Return the (x, y) coordinate for the center point of the cell that contains the specified text.  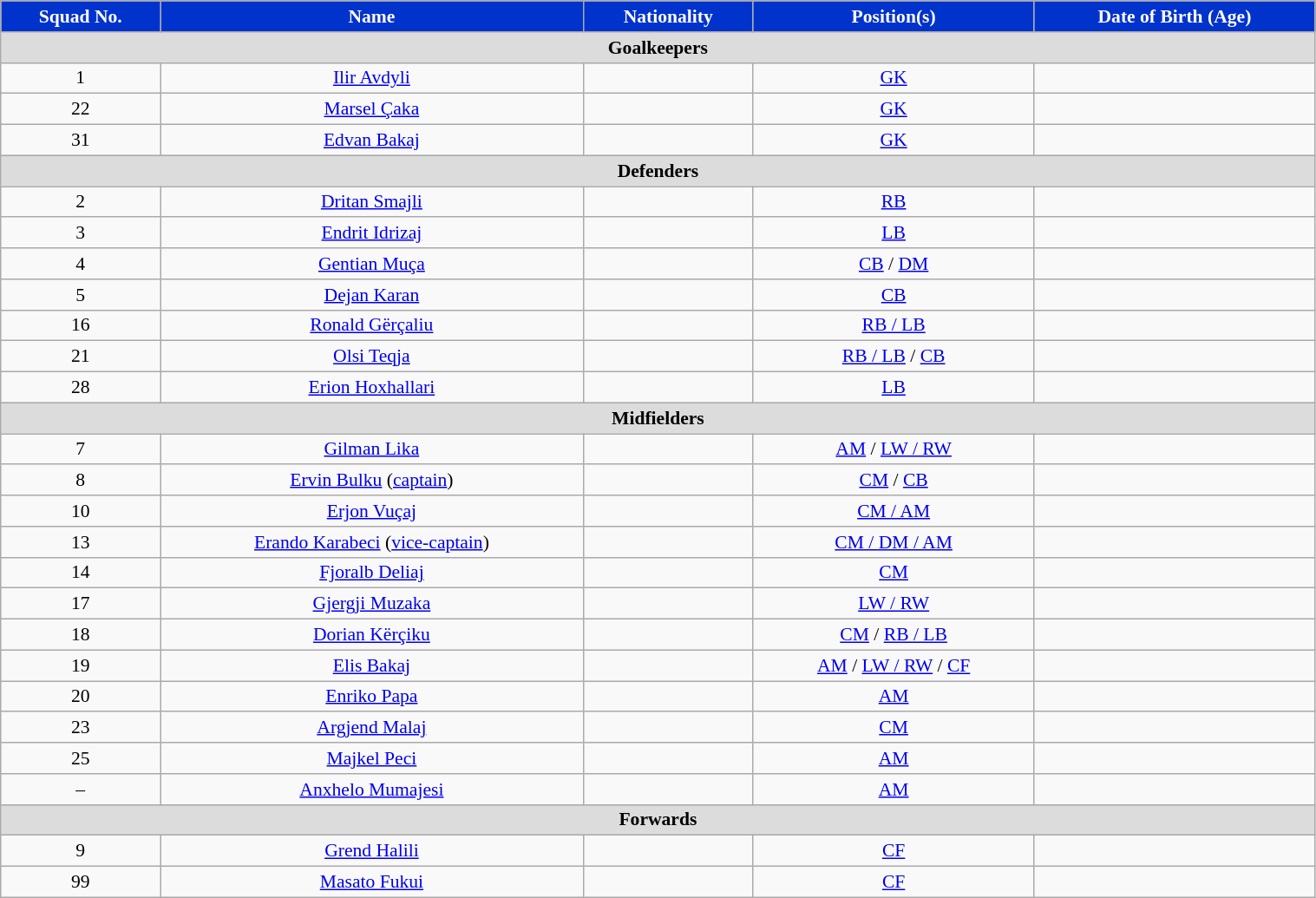
Marsel Çaka (371, 109)
2 (81, 202)
10 (81, 511)
Fjoralb Deliaj (371, 573)
RB / LB / CB (894, 357)
20 (81, 697)
7 (81, 449)
Nationality (668, 16)
Erando Karabeci (vice-captain) (371, 542)
3 (81, 233)
CM / CB (894, 481)
Midfielders (658, 418)
Majkel Peci (371, 758)
CM / AM (894, 511)
Argjend Malaj (371, 728)
Enriko Papa (371, 697)
9 (81, 851)
Dorian Kërçiku (371, 635)
Edvan Bakaj (371, 141)
Gjergji Muzaka (371, 604)
Ronald Gërçaliu (371, 325)
AM / LW / RW (894, 449)
17 (81, 604)
CM / DM / AM (894, 542)
19 (81, 665)
Date of Birth (Age) (1175, 16)
Position(s) (894, 16)
Anxhelo Mumajesi (371, 790)
Name (371, 16)
31 (81, 141)
Elis Bakaj (371, 665)
Dejan Karan (371, 295)
25 (81, 758)
Goalkeepers (658, 48)
AM / LW / RW / CF (894, 665)
– (81, 790)
LW / RW (894, 604)
22 (81, 109)
Gentian Muça (371, 264)
13 (81, 542)
23 (81, 728)
CM / RB / LB (894, 635)
RB (894, 202)
4 (81, 264)
21 (81, 357)
99 (81, 882)
Masato Fukui (371, 882)
18 (81, 635)
14 (81, 573)
28 (81, 388)
Erjon Vuçaj (371, 511)
5 (81, 295)
Gilman Lika (371, 449)
Olsi Teqja (371, 357)
1 (81, 78)
Forwards (658, 820)
Grend Halili (371, 851)
8 (81, 481)
Squad No. (81, 16)
CB / DM (894, 264)
Defenders (658, 171)
Ilir Avdyli (371, 78)
RB / LB (894, 325)
Endrit Idrizaj (371, 233)
16 (81, 325)
Erion Hoxhallari (371, 388)
Dritan Smajli (371, 202)
Ervin Bulku (captain) (371, 481)
CB (894, 295)
